Output the (x, y) coordinate of the center of the cell containing the given text.  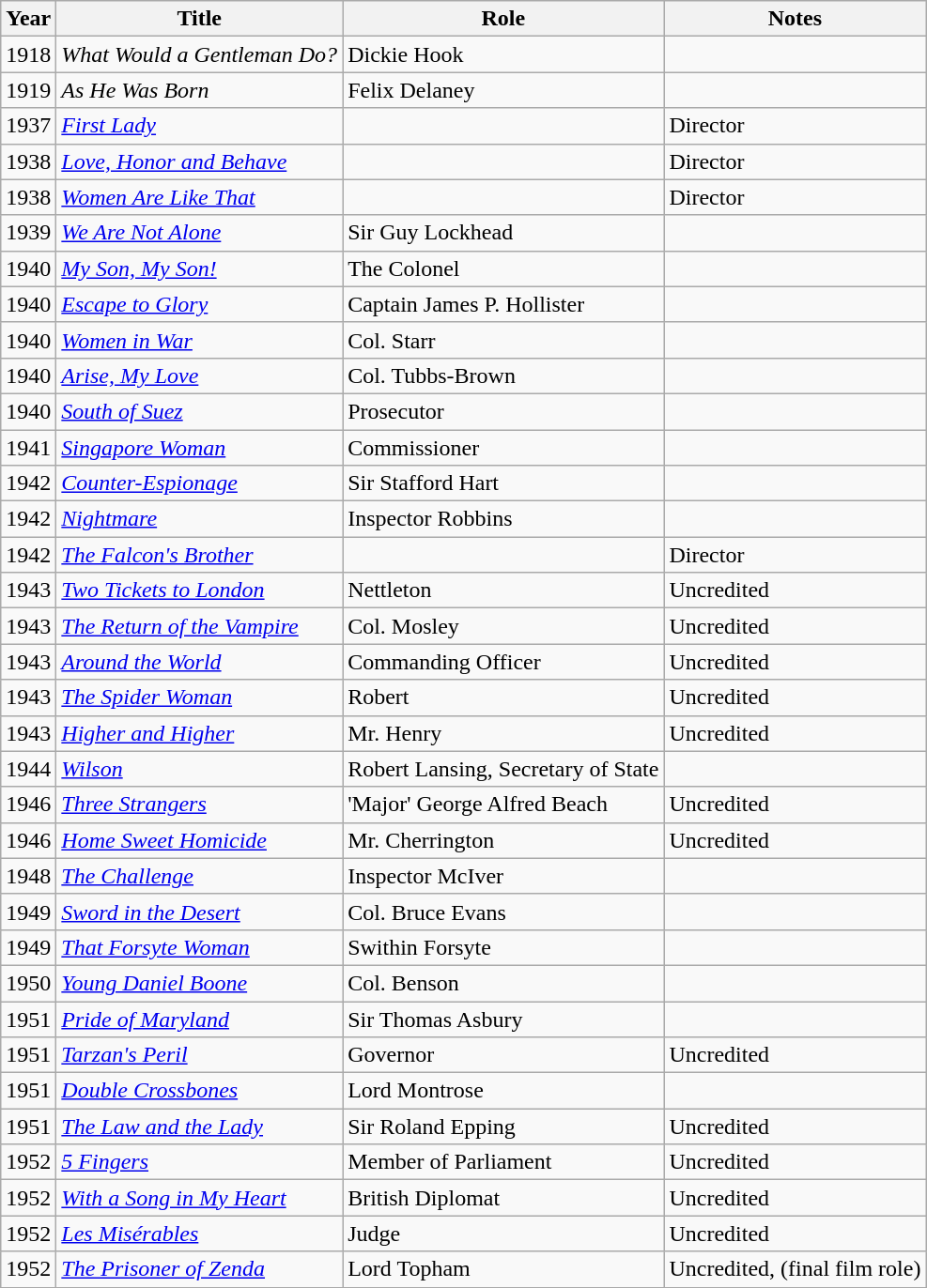
Uncredited, (final film role) (795, 1269)
Robert (503, 698)
Singapore Woman (199, 448)
Role (503, 19)
1948 (28, 876)
Les Misérables (199, 1234)
Inspector McIver (503, 876)
Robert Lansing, Secretary of State (503, 769)
Col. Benson (503, 983)
1918 (28, 54)
Sir Thomas Asbury (503, 1019)
Felix Delaney (503, 90)
The Return of the Vampire (199, 626)
Nightmare (199, 519)
Mr. Cherrington (503, 840)
Lord Montrose (503, 1091)
Col. Tubbs-Brown (503, 376)
Lord Topham (503, 1269)
Escape to Glory (199, 304)
Pride of Maryland (199, 1019)
Sir Stafford Hart (503, 483)
Counter-Espionage (199, 483)
Swithin Forsyte (503, 947)
1937 (28, 126)
Nettleton (503, 590)
Two Tickets to London (199, 590)
My Son, My Son! (199, 268)
Col. Mosley (503, 626)
We Are Not Alone (199, 233)
Around the World (199, 662)
The Falcon's Brother (199, 555)
1939 (28, 233)
South of Suez (199, 411)
1919 (28, 90)
Home Sweet Homicide (199, 840)
Mr. Henry (503, 733)
The Spider Woman (199, 698)
Title (199, 19)
With a Song in My Heart (199, 1198)
Tarzan's Peril (199, 1055)
What Would a Gentleman Do? (199, 54)
Dickie Hook (503, 54)
5 Fingers (199, 1162)
Year (28, 19)
Prosecutor (503, 411)
Col. Bruce Evans (503, 912)
First Lady (199, 126)
Love, Honor and Behave (199, 161)
Inspector Robbins (503, 519)
Sir Roland Epping (503, 1127)
Notes (795, 19)
Col. Starr (503, 340)
Sword in the Desert (199, 912)
British Diplomat (503, 1198)
Commanding Officer (503, 662)
Captain James P. Hollister (503, 304)
The Challenge (199, 876)
Judge (503, 1234)
As He Was Born (199, 90)
Three Strangers (199, 805)
Higher and Higher (199, 733)
Double Crossbones (199, 1091)
That Forsyte Woman (199, 947)
Arise, My Love (199, 376)
Women in War (199, 340)
Women Are Like That (199, 197)
Young Daniel Boone (199, 983)
The Law and the Lady (199, 1127)
Governor (503, 1055)
Member of Parliament (503, 1162)
The Colonel (503, 268)
Wilson (199, 769)
1941 (28, 448)
1944 (28, 769)
Sir Guy Lockhead (503, 233)
Commissioner (503, 448)
1950 (28, 983)
'Major' George Alfred Beach (503, 805)
The Prisoner of Zenda (199, 1269)
